Identify which cell holds the provided text, then report its [x, y] central coordinate. 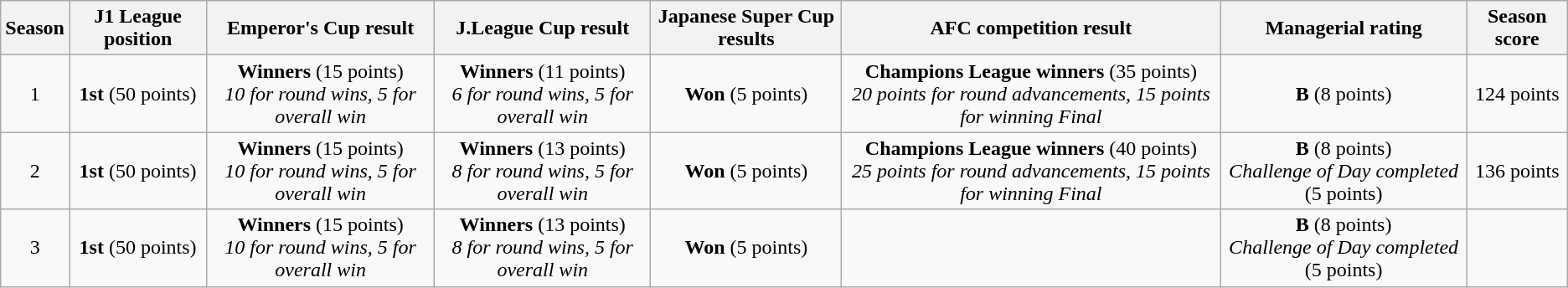
AFC competition result [1031, 28]
J1 League position [137, 28]
Champions League winners (35 points)20 points for round advancements, 15 points for winning Final [1031, 94]
Champions League winners (40 points)25 points for round advancements, 15 points for winning Final [1031, 171]
Japanese Super Cup results [746, 28]
3 [35, 248]
1 [35, 94]
124 points [1517, 94]
B (8 points) [1344, 94]
Season [35, 28]
Managerial rating [1344, 28]
Winners (11 points)6 for round wins, 5 for overall win [543, 94]
2 [35, 171]
J.League Cup result [543, 28]
136 points [1517, 171]
Emperor's Cup result [321, 28]
Season score [1517, 28]
